Extract the [x, y] coordinate from the center of the cell holding the provided text.  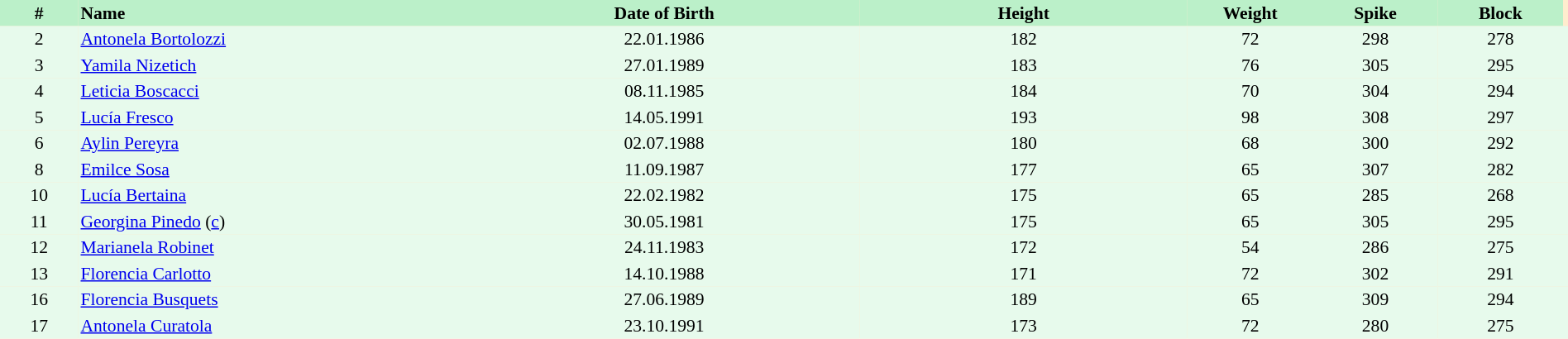
180 [1024, 144]
Lucía Bertaina [273, 195]
183 [1024, 65]
308 [1374, 117]
68 [1250, 144]
14.05.1991 [664, 117]
# [39, 13]
Aylin Pereyra [273, 144]
286 [1374, 248]
282 [1500, 169]
184 [1024, 91]
5 [39, 117]
23.10.1991 [664, 326]
Leticia Boscacci [273, 91]
182 [1024, 40]
300 [1374, 144]
17 [39, 326]
173 [1024, 326]
193 [1024, 117]
Spike [1374, 13]
16 [39, 299]
22.01.1986 [664, 40]
6 [39, 144]
309 [1374, 299]
302 [1374, 274]
14.10.1988 [664, 274]
Antonela Curatola [273, 326]
Block [1500, 13]
Florencia Carlotto [273, 274]
27.06.1989 [664, 299]
171 [1024, 274]
297 [1500, 117]
298 [1374, 40]
08.11.1985 [664, 91]
02.07.1988 [664, 144]
76 [1250, 65]
291 [1500, 274]
70 [1250, 91]
Marianela Robinet [273, 248]
30.05.1981 [664, 222]
8 [39, 169]
292 [1500, 144]
Florencia Busquets [273, 299]
Date of Birth [664, 13]
98 [1250, 117]
27.01.1989 [664, 65]
11.09.1987 [664, 169]
12 [39, 248]
Weight [1250, 13]
285 [1374, 195]
Antonela Bortolozzi [273, 40]
278 [1500, 40]
2 [39, 40]
Name [273, 13]
4 [39, 91]
189 [1024, 299]
Height [1024, 13]
10 [39, 195]
13 [39, 274]
22.02.1982 [664, 195]
Yamila Nizetich [273, 65]
54 [1250, 248]
280 [1374, 326]
Emilce Sosa [273, 169]
304 [1374, 91]
Georgina Pinedo (c) [273, 222]
24.11.1983 [664, 248]
172 [1024, 248]
Lucía Fresco [273, 117]
177 [1024, 169]
3 [39, 65]
268 [1500, 195]
307 [1374, 169]
11 [39, 222]
